Return the [x, y] coordinate for the center point of the cell that contains the specified text.  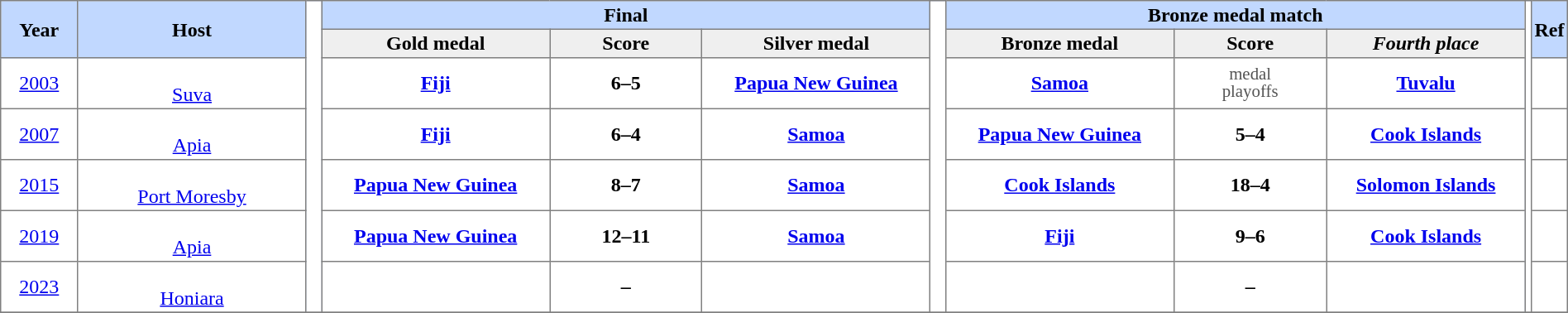
Host [192, 30]
Honiara [192, 287]
2019 [40, 236]
Suva [192, 84]
12–11 [626, 236]
Fourth place [1426, 43]
Final [626, 15]
Tuvalu [1426, 84]
2015 [40, 185]
2023 [40, 287]
Solomon Islands [1426, 185]
6–4 [626, 134]
5–4 [1250, 134]
9–6 [1250, 236]
Bronze medal match [1236, 15]
8–7 [626, 185]
Ref [1550, 30]
Port Moresby [192, 185]
6–5 [626, 84]
Year [40, 30]
medalplayoffs [1250, 84]
2003 [40, 84]
Silver medal [816, 43]
18–4 [1250, 185]
Bronze medal [1059, 43]
Gold medal [436, 43]
2007 [40, 134]
